Search for the cell housing the specified text and yield its (X, Y) center coordinate. 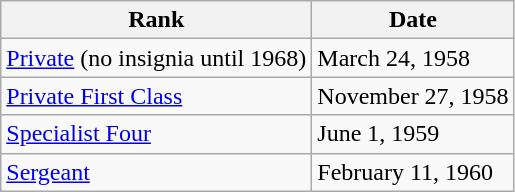
Private (no insignia until 1968) (156, 58)
Date (413, 20)
February 11, 1960 (413, 172)
Rank (156, 20)
November 27, 1958 (413, 96)
Private First Class (156, 96)
Sergeant (156, 172)
March 24, 1958 (413, 58)
Specialist Four (156, 134)
June 1, 1959 (413, 134)
